Extract the [X, Y] coordinate from the center of the cell holding the provided text.  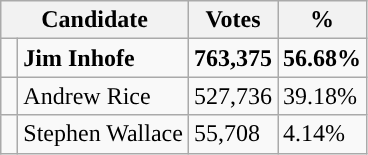
4.14% [322, 134]
Andrew Rice [104, 96]
Votes [232, 20]
527,736 [232, 96]
56.68% [322, 58]
% [322, 20]
763,375 [232, 58]
Candidate [95, 20]
39.18% [322, 96]
55,708 [232, 134]
Stephen Wallace [104, 134]
Jim Inhofe [104, 58]
